Locate the cell with the specified text and output its [X, Y] center coordinate. 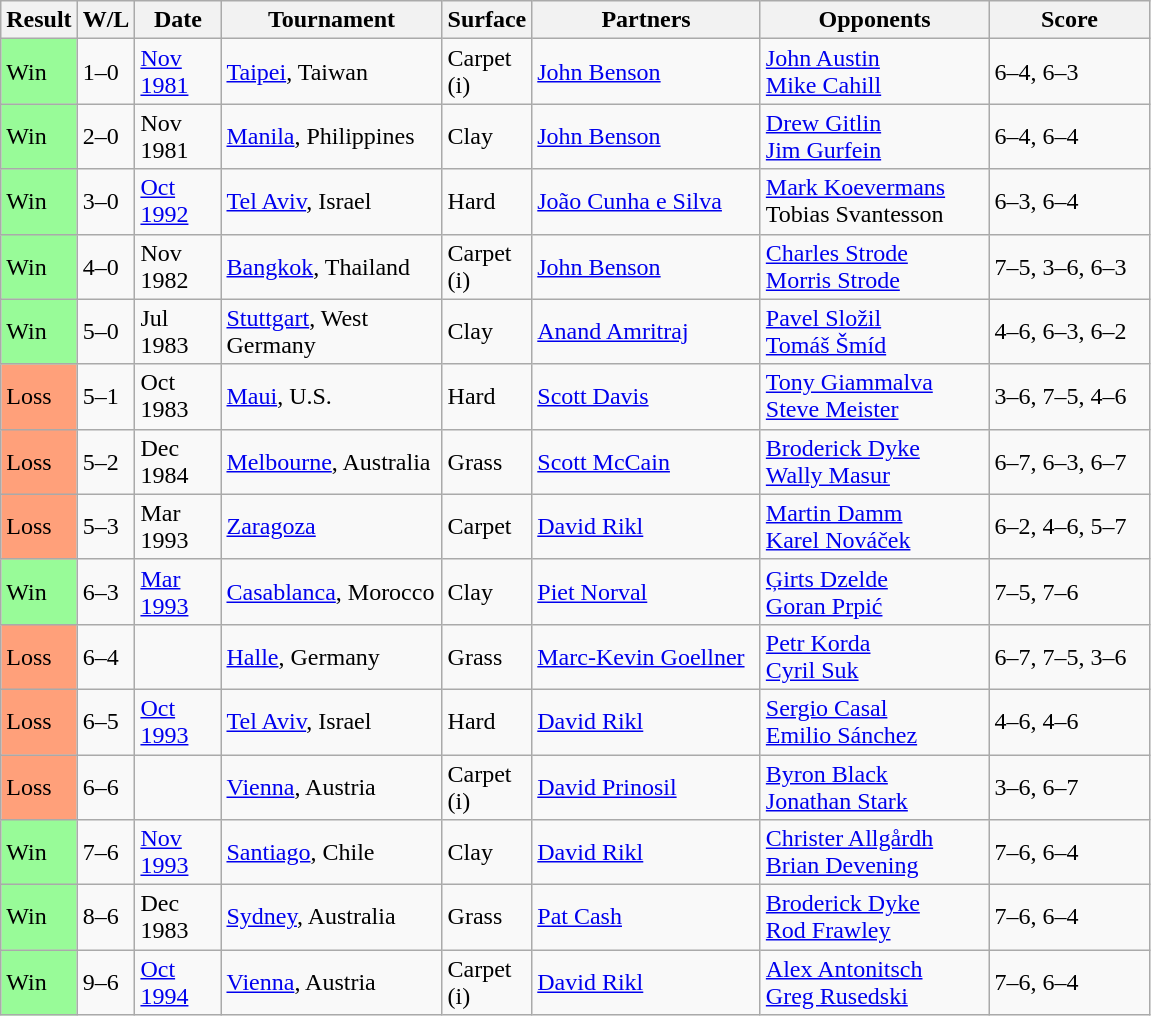
Tony Giammalva Steve Meister [874, 396]
Mark Koevermans Tobias Svantesson [874, 202]
Scott Davis [646, 396]
Pat Cash [646, 918]
Tournament [332, 20]
Sergio Casal Emilio Sánchez [874, 722]
Byron Black Jonathan Stark [874, 786]
5–3 [106, 526]
Manila, Philippines [332, 136]
2–0 [106, 136]
Opponents [874, 20]
Scott McCain [646, 462]
6–6 [106, 786]
Ģirts Dzelde Goran Prpić [874, 592]
Nov 1982 [178, 266]
1–0 [106, 72]
7–5, 3–6, 6–3 [1070, 266]
6–7, 7–5, 3–6 [1070, 656]
7–5, 7–6 [1070, 592]
3–6, 7–5, 4–6 [1070, 396]
6–3, 6–4 [1070, 202]
6–7, 6–3, 6–7 [1070, 462]
Stuttgart, West Germany [332, 332]
Taipei, Taiwan [332, 72]
9–6 [106, 982]
4–6, 6–3, 6–2 [1070, 332]
Alex Antonitsch Greg Rusedski [874, 982]
Maui, U.S. [332, 396]
3–0 [106, 202]
6–5 [106, 722]
Broderick Dyke Wally Masur [874, 462]
6–4, 6–3 [1070, 72]
3–6, 6–7 [1070, 786]
Broderick Dyke Rod Frawley [874, 918]
W/L [106, 20]
Martin Damm Karel Nováček [874, 526]
6–2, 4–6, 5–7 [1070, 526]
8–6 [106, 918]
6–4 [106, 656]
Halle, Germany [332, 656]
6–4, 6–4 [1070, 136]
Oct 1983 [178, 396]
Santiago, Chile [332, 852]
João Cunha e Silva [646, 202]
Score [1070, 20]
Pavel Složil Tomáš Šmíd [874, 332]
Zaragoza [332, 526]
Oct 1992 [178, 202]
Dec 1983 [178, 918]
Casablanca, Morocco [332, 592]
Marc-Kevin Goellner [646, 656]
7–6 [106, 852]
Charles Strode Morris Strode [874, 266]
Drew Gitlin Jim Gurfein [874, 136]
Sydney, Australia [332, 918]
Melbourne, Australia [332, 462]
Jul 1983 [178, 332]
5–0 [106, 332]
4–6, 4–6 [1070, 722]
Petr Korda Cyril Suk [874, 656]
Surface [487, 20]
Christer Allgårdh Brian Devening [874, 852]
Date [178, 20]
David Prinosil [646, 786]
Anand Amritraj [646, 332]
Oct 1993 [178, 722]
Bangkok, Thailand [332, 266]
Dec 1984 [178, 462]
Result [39, 20]
6–3 [106, 592]
4–0 [106, 266]
5–1 [106, 396]
Nov 1993 [178, 852]
Carpet [487, 526]
John Austin Mike Cahill [874, 72]
5–2 [106, 462]
Partners [646, 20]
Piet Norval [646, 592]
Oct 1994 [178, 982]
